For the text-containing cell, return its midpoint in [x, y] coordinate format. 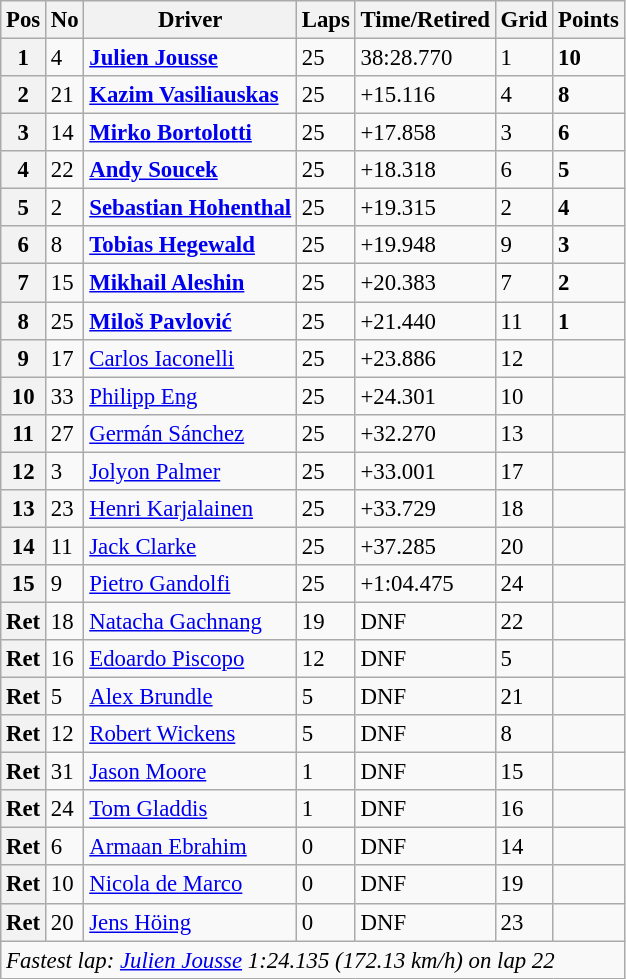
Jolyon Palmer [190, 471]
+21.440 [425, 321]
+24.301 [425, 396]
Mikhail Aleshin [190, 283]
Natacha Gachnang [190, 621]
Time/Retired [425, 20]
Kazim Vasiliauskas [190, 95]
+37.285 [425, 546]
Jens Höing [190, 922]
Fastest lap: Julien Jousse 1:24.135 (172.13 km/h) on lap 22 [312, 960]
Laps [326, 20]
Nicola de Marco [190, 885]
Grid [524, 20]
Germán Sánchez [190, 433]
Philipp Eng [190, 396]
Mirko Bortolotti [190, 133]
Jason Moore [190, 772]
+1:04.475 [425, 584]
31 [65, 772]
+33.729 [425, 509]
Jack Clarke [190, 546]
Points [588, 20]
Carlos Iaconelli [190, 358]
Henri Karjalainen [190, 509]
33 [65, 396]
Alex Brundle [190, 697]
38:28.770 [425, 58]
Julien Jousse [190, 58]
+19.948 [425, 245]
Armaan Ebrahim [190, 847]
Edoardo Piscopo [190, 659]
Tobias Hegewald [190, 245]
+33.001 [425, 471]
Robert Wickens [190, 734]
+23.886 [425, 358]
27 [65, 433]
+17.858 [425, 133]
Miloš Pavlović [190, 321]
Pietro Gandolfi [190, 584]
+19.315 [425, 208]
No [65, 20]
+18.318 [425, 170]
Sebastian Hohenthal [190, 208]
Tom Gladdis [190, 809]
+15.116 [425, 95]
+32.270 [425, 433]
Driver [190, 20]
Pos [24, 20]
Andy Soucek [190, 170]
+20.383 [425, 283]
